Determine the (x, y) coordinate at the center of the cell enclosing the given text.  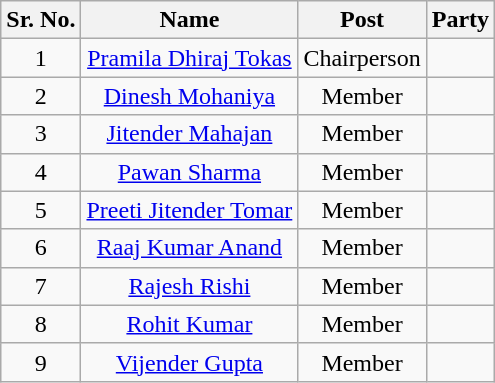
4 (41, 172)
9 (41, 362)
Rohit Kumar (190, 324)
Pawan Sharma (190, 172)
Vijender Gupta (190, 362)
Sr. No. (41, 20)
2 (41, 96)
7 (41, 286)
6 (41, 248)
Preeti Jitender Tomar (190, 210)
Rajesh Rishi (190, 286)
Post (362, 20)
Raaj Kumar Anand (190, 248)
3 (41, 134)
8 (41, 324)
Chairperson (362, 58)
Jitender Mahajan (190, 134)
Name (190, 20)
5 (41, 210)
Pramila Dhiraj Tokas (190, 58)
Dinesh Mohaniya (190, 96)
Party (460, 20)
1 (41, 58)
